Return the (x, y) coordinate for the center point of the cell that contains the specified text.  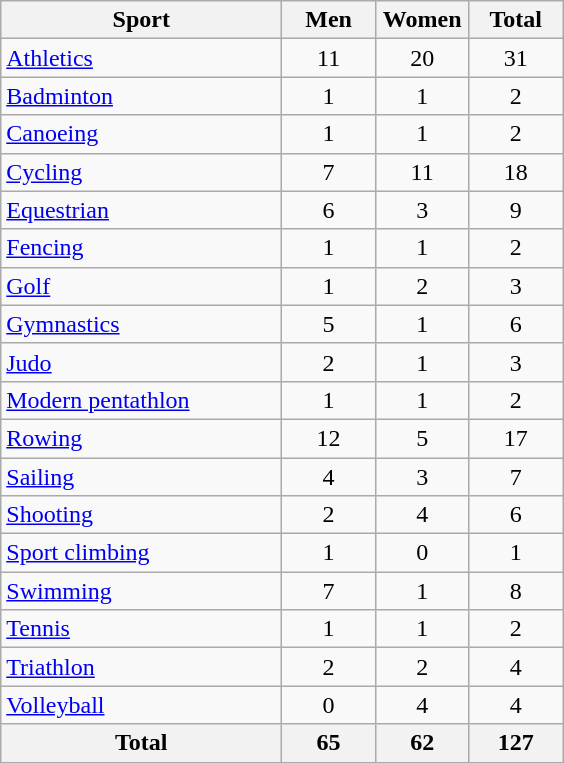
Women (422, 20)
Cycling (142, 172)
17 (516, 438)
9 (516, 210)
Rowing (142, 438)
Triathlon (142, 667)
Volleyball (142, 705)
12 (329, 438)
Shooting (142, 515)
Sport climbing (142, 553)
Fencing (142, 248)
Athletics (142, 58)
62 (422, 743)
Sailing (142, 477)
31 (516, 58)
Swimming (142, 591)
18 (516, 172)
Gymnastics (142, 324)
Judo (142, 362)
Golf (142, 286)
Badminton (142, 96)
Modern pentathlon (142, 400)
Men (329, 20)
127 (516, 743)
Equestrian (142, 210)
20 (422, 58)
Canoeing (142, 134)
Sport (142, 20)
65 (329, 743)
Tennis (142, 629)
8 (516, 591)
